For the text-containing cell, return its midpoint in (X, Y) coordinate format. 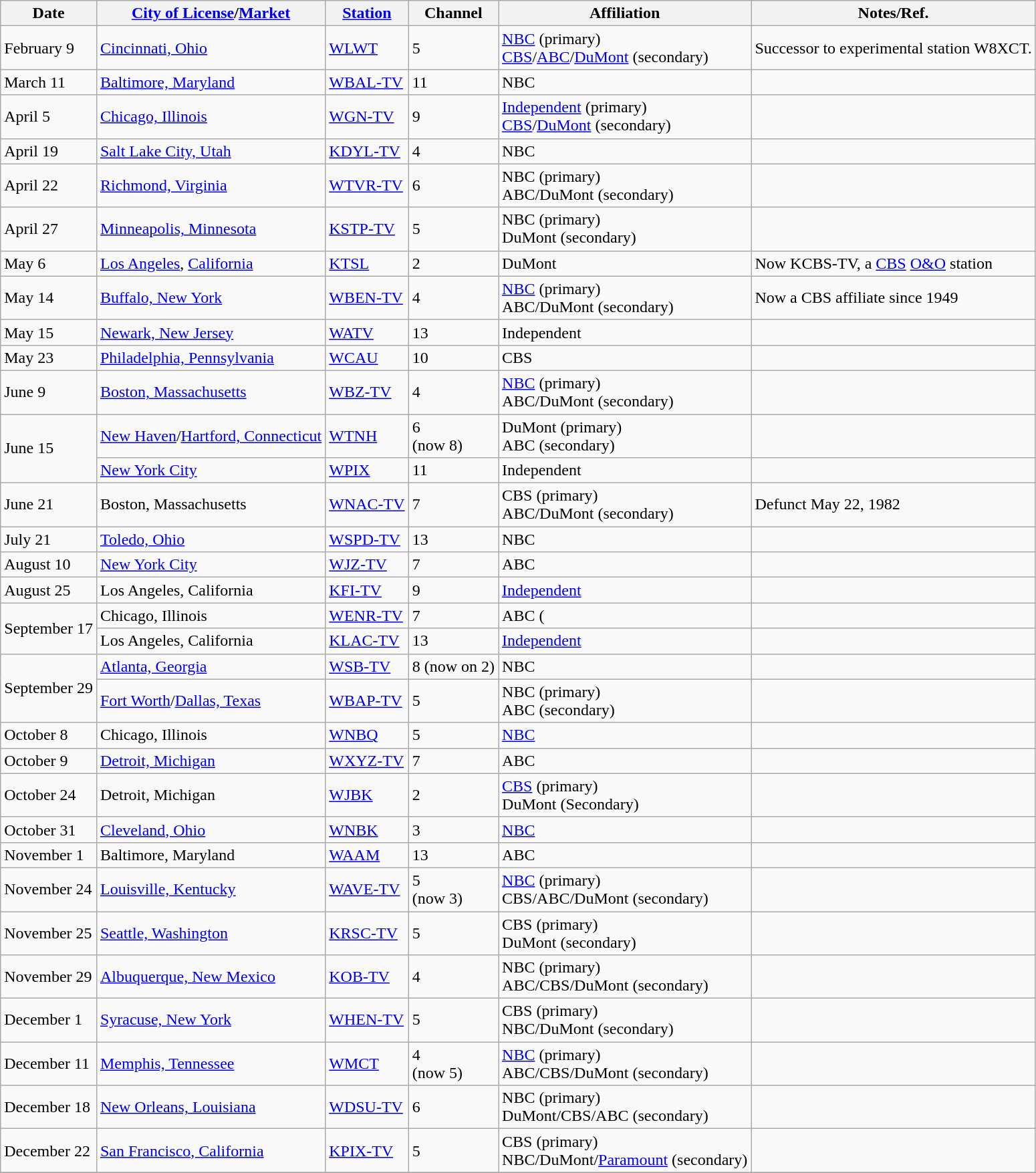
WBEN-TV (367, 298)
San Francisco, California (211, 1151)
WJZ-TV (367, 565)
DuMont (625, 263)
WXYZ-TV (367, 761)
KOB-TV (367, 977)
KLAC-TV (367, 641)
4 (now 5) (453, 1064)
October 8 (49, 735)
May 6 (49, 263)
NBC (primary) DuMont (secondary) (625, 229)
Cincinnati, Ohio (211, 48)
Minneapolis, Minnesota (211, 229)
CBS (625, 358)
August 25 (49, 590)
KDYL-TV (367, 151)
WNBK (367, 829)
February 9 (49, 48)
WLWT (367, 48)
WCAU (367, 358)
WDSU-TV (367, 1107)
Newark, New Jersey (211, 332)
NBC (primary) ABC (secondary) (625, 700)
Cleveland, Ohio (211, 829)
6 (now 8) (453, 436)
November 29 (49, 977)
December 18 (49, 1107)
WTNH (367, 436)
KSTP-TV (367, 229)
Atlanta, Georgia (211, 666)
April 19 (49, 151)
WGN-TV (367, 116)
June 15 (49, 449)
October 31 (49, 829)
WNBQ (367, 735)
Station (367, 13)
Syracuse, New York (211, 1020)
City of License/Market (211, 13)
Salt Lake City, Utah (211, 151)
Successor to experimental station W8XCT. (893, 48)
KRSC-TV (367, 933)
KPIX-TV (367, 1151)
CBS (primary) NBC/DuMont/Paramount (secondary) (625, 1151)
WNAC-TV (367, 505)
WAVE-TV (367, 889)
WMCT (367, 1064)
WAAM (367, 855)
3 (453, 829)
NBC (primary) DuMont/CBS/ABC (secondary) (625, 1107)
Seattle, Washington (211, 933)
June 21 (49, 505)
December 1 (49, 1020)
WSB-TV (367, 666)
WTVR-TV (367, 186)
Affiliation (625, 13)
WBZ-TV (367, 392)
Philadelphia, Pennsylvania (211, 358)
November 25 (49, 933)
WHEN-TV (367, 1020)
May 15 (49, 332)
WPIX (367, 471)
New Orleans, Louisiana (211, 1107)
September 17 (49, 628)
ABC ( (625, 616)
CBS (primary) ABC/DuMont (secondary) (625, 505)
November 24 (49, 889)
Independent (primary) CBS/DuMont (secondary) (625, 116)
Toledo, Ohio (211, 539)
July 21 (49, 539)
March 11 (49, 82)
CBS (primary) DuMont (secondary) (625, 933)
Date (49, 13)
DuMont (primary) ABC (secondary) (625, 436)
May 14 (49, 298)
November 1 (49, 855)
CBS (primary) NBC/DuMont (secondary) (625, 1020)
April 5 (49, 116)
WENR-TV (367, 616)
WBAP-TV (367, 700)
August 10 (49, 565)
October 24 (49, 795)
Louisville, Kentucky (211, 889)
Memphis, Tennessee (211, 1064)
Buffalo, New York (211, 298)
KFI-TV (367, 590)
Channel (453, 13)
Albuquerque, New Mexico (211, 977)
WSPD-TV (367, 539)
New Haven/Hartford, Connecticut (211, 436)
May 23 (49, 358)
October 9 (49, 761)
WBAL-TV (367, 82)
Now KCBS-TV, a CBS O&O station (893, 263)
10 (453, 358)
WATV (367, 332)
CBS (primary) DuMont (Secondary) (625, 795)
5 (now 3) (453, 889)
KTSL (367, 263)
Defunct May 22, 1982 (893, 505)
Richmond, Virginia (211, 186)
Notes/Ref. (893, 13)
April 27 (49, 229)
June 9 (49, 392)
8 (now on 2) (453, 666)
WJBK (367, 795)
December 22 (49, 1151)
September 29 (49, 688)
Fort Worth/Dallas, Texas (211, 700)
Now a CBS affiliate since 1949 (893, 298)
April 22 (49, 186)
December 11 (49, 1064)
